For the text-containing cell, return its midpoint in (X, Y) coordinate format. 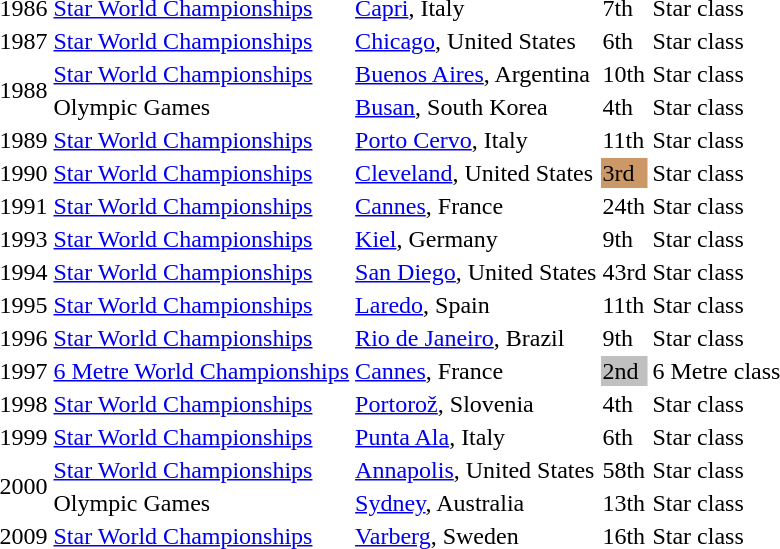
6 Metre World Championships (202, 371)
Sydney, Australia (476, 503)
43rd (624, 272)
10th (624, 74)
Busan, South Korea (476, 107)
Laredo, Spain (476, 305)
2nd (624, 371)
Rio de Janeiro, Brazil (476, 338)
Chicago, United States (476, 41)
Annapolis, United States (476, 470)
Buenos Aires, Argentina (476, 74)
13th (624, 503)
Porto Cervo, Italy (476, 140)
58th (624, 470)
3rd (624, 173)
San Diego, United States (476, 272)
Kiel, Germany (476, 239)
Portorož, Slovenia (476, 404)
Punta Ala, Italy (476, 437)
24th (624, 206)
Cleveland, United States (476, 173)
